For the text-containing cell, return its midpoint in (X, Y) coordinate format. 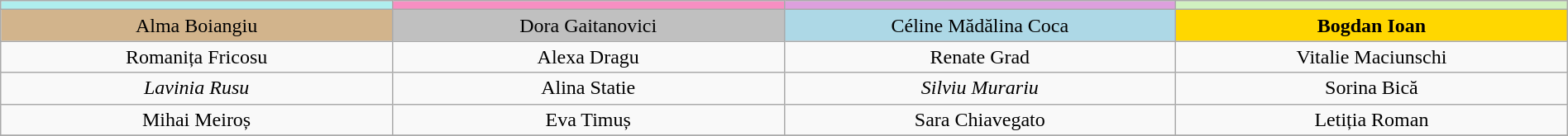
Alina Statie (588, 88)
Letiția Roman (1372, 120)
Eva Timuș (588, 120)
Alma Boiangiu (197, 26)
Bogdan Ioan (1372, 26)
Romanița Fricosu (197, 57)
Sara Chiavegato (980, 120)
Vitalie Maciunschi (1372, 57)
Renate Grad (980, 57)
Sorina Bică (1372, 88)
Céline Mădălina Coca (980, 26)
Alexa Dragu (588, 57)
Lavinia Rusu (197, 88)
Silviu Murariu (980, 88)
Dora Gaitanovici (588, 26)
Mihai Meiroș (197, 120)
